Locate the cell with the specified text and output its [X, Y] center coordinate. 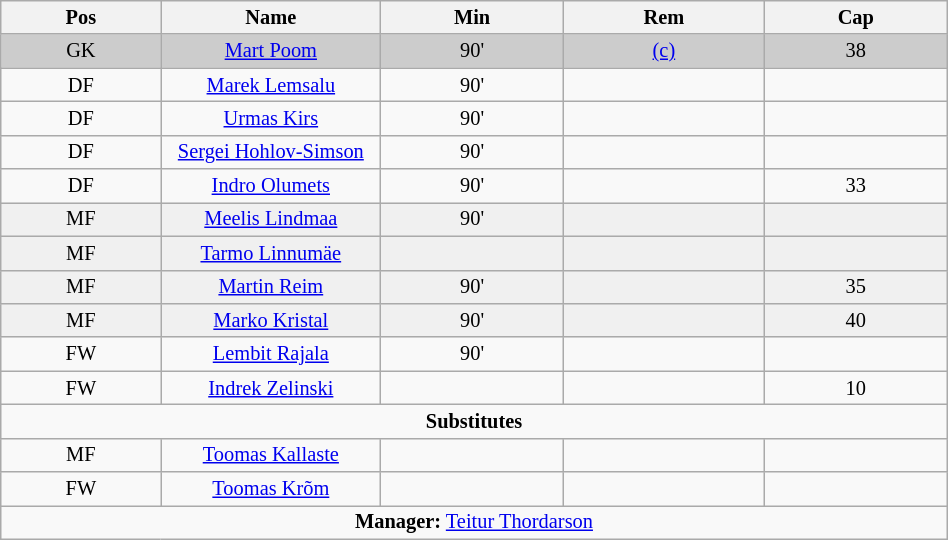
Toomas Krõm [271, 489]
GK [81, 51]
Marek Lemsalu [271, 85]
Meelis Lindmaa [271, 219]
33 [856, 186]
35 [856, 287]
Substitutes [474, 421]
Indro Olumets [271, 186]
Marko Kristal [271, 320]
40 [856, 320]
38 [856, 51]
Cap [856, 17]
Mart Poom [271, 51]
Tarmo Linnumäe [271, 253]
Pos [81, 17]
(c) [664, 51]
Urmas Kirs [271, 118]
Min [472, 17]
Name [271, 17]
Martin Reim [271, 287]
Toomas Kallaste [271, 455]
Sergei Hohlov-Simson [271, 152]
10 [856, 388]
Manager: Teitur Thordarson [474, 522]
Indrek Zelinski [271, 388]
Rem [664, 17]
Lembit Rajala [271, 354]
